Return (x, y) of the center of cell containing provided text 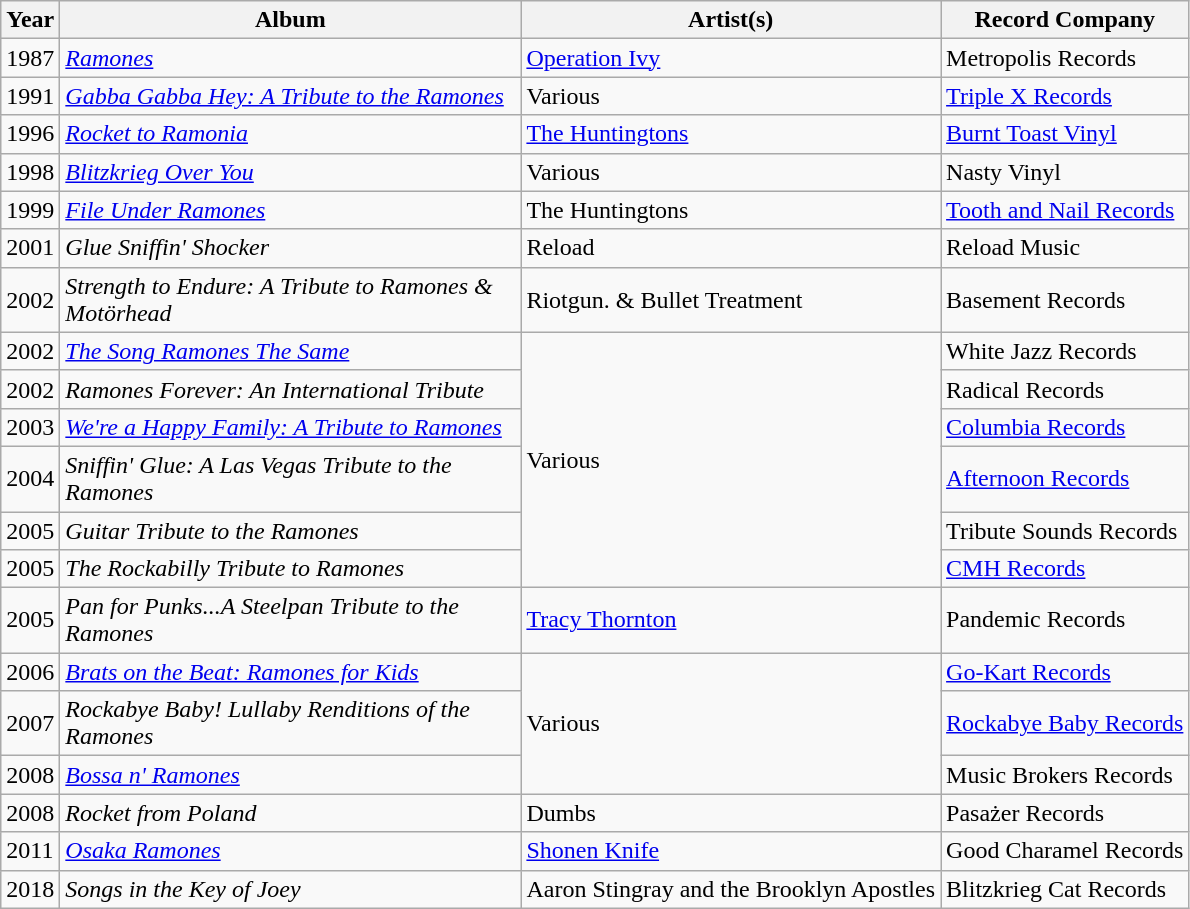
2004 (30, 478)
Rocket to Ramonia (290, 134)
Ramones Forever: An International Tribute (290, 389)
Reload Music (1065, 248)
Glue Sniffin' Shocker (290, 248)
2018 (30, 889)
Triple X Records (1065, 96)
Year (30, 20)
1999 (30, 210)
Ramones (290, 58)
2007 (30, 724)
Brats on the Beat: Ramones for Kids (290, 672)
Songs in the Key of Joey (290, 889)
2003 (30, 427)
Tribute Sounds Records (1065, 531)
Pan for Punks...A Steelpan Tribute to the Ramones (290, 620)
Shonen Knife (731, 851)
1996 (30, 134)
Blitzkrieg Cat Records (1065, 889)
Album (290, 20)
Pasażer Records (1065, 813)
1991 (30, 96)
CMH Records (1065, 569)
Columbia Records (1065, 427)
Aaron Stingray and the Brooklyn Apostles (731, 889)
The Song Ramones The Same (290, 351)
2001 (30, 248)
Sniffin' Glue: A Las Vegas Tribute to the Ramones (290, 478)
Gabba Gabba Hey: A Tribute to the Ramones (290, 96)
Rockabye Baby Records (1065, 724)
Guitar Tribute to the Ramones (290, 531)
Go-Kart Records (1065, 672)
Riotgun. & Bullet Treatment (731, 300)
Pandemic Records (1065, 620)
Radical Records (1065, 389)
Metropolis Records (1065, 58)
Burnt Toast Vinyl (1065, 134)
Artist(s) (731, 20)
Operation Ivy (731, 58)
The Rockabilly Tribute to Ramones (290, 569)
2006 (30, 672)
Tracy Thornton (731, 620)
We're a Happy Family: A Tribute to Ramones (290, 427)
Strength to Endure: A Tribute to Ramones & Motörhead (290, 300)
Afternoon Records (1065, 478)
Dumbs (731, 813)
1998 (30, 172)
Osaka Ramones (290, 851)
Bossa n' Ramones (290, 775)
1987 (30, 58)
Reload (731, 248)
2011 (30, 851)
Good Charamel Records (1065, 851)
Blitzkrieg Over You (290, 172)
File Under Ramones (290, 210)
White Jazz Records (1065, 351)
Music Brokers Records (1065, 775)
Tooth and Nail Records (1065, 210)
Basement Records (1065, 300)
Rockabye Baby! Lullaby Renditions of the Ramones (290, 724)
Record Company (1065, 20)
Rocket from Poland (290, 813)
Nasty Vinyl (1065, 172)
